For the text-containing cell, return its midpoint in [x, y] coordinate format. 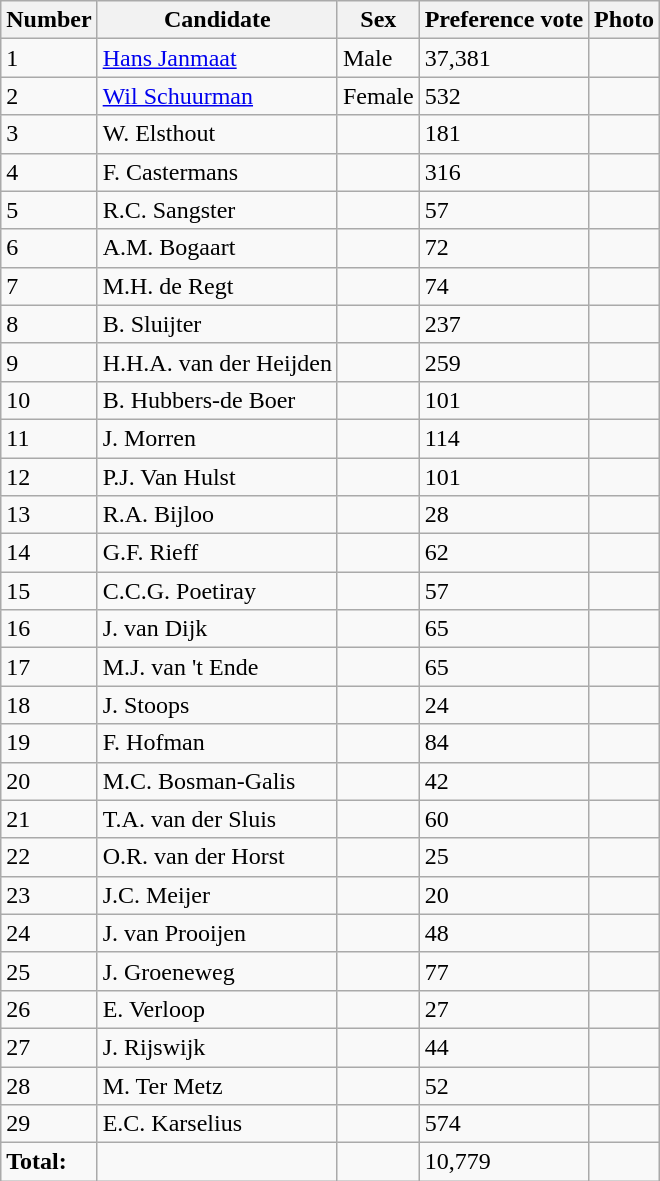
15 [49, 591]
H.H.A. van der Heijden [217, 362]
O.R. van der Horst [217, 857]
1 [49, 58]
6 [49, 248]
9 [49, 362]
F. Hofman [217, 743]
44 [504, 1047]
F. Castermans [217, 172]
8 [49, 324]
29 [49, 1124]
Photo [624, 20]
72 [504, 248]
77 [504, 971]
W. Elsthout [217, 134]
60 [504, 819]
J. Stoops [217, 705]
Number [49, 20]
J. Groeneweg [217, 971]
Female [378, 96]
42 [504, 781]
Hans Janmaat [217, 58]
A.M. Bogaart [217, 248]
T.A. van der Sluis [217, 819]
5 [49, 210]
18 [49, 705]
2 [49, 96]
3 [49, 134]
4 [49, 172]
J. Morren [217, 438]
17 [49, 667]
Male [378, 58]
62 [504, 553]
Preference vote [504, 20]
R.A. Bijloo [217, 515]
M. Ter Metz [217, 1085]
P.J. Van Hulst [217, 477]
B. Hubbers-de Boer [217, 400]
Wil Schuurman [217, 96]
M.C. Bosman-Galis [217, 781]
532 [504, 96]
10 [49, 400]
84 [504, 743]
14 [49, 553]
74 [504, 286]
48 [504, 933]
316 [504, 172]
C.C.G. Poetiray [217, 591]
B. Sluijter [217, 324]
G.F. Rieff [217, 553]
12 [49, 477]
M.J. van 't Ende [217, 667]
22 [49, 857]
37,381 [504, 58]
M.H. de Regt [217, 286]
237 [504, 324]
10,779 [504, 1162]
7 [49, 286]
Total: [49, 1162]
Candidate [217, 20]
E.C. Karselius [217, 1124]
J. van Dijk [217, 629]
J. Rijswijk [217, 1047]
259 [504, 362]
11 [49, 438]
114 [504, 438]
R.C. Sangster [217, 210]
181 [504, 134]
16 [49, 629]
26 [49, 1009]
21 [49, 819]
J.C. Meijer [217, 895]
19 [49, 743]
52 [504, 1085]
13 [49, 515]
Sex [378, 20]
23 [49, 895]
E. Verloop [217, 1009]
574 [504, 1124]
J. van Prooijen [217, 933]
